Identify which cell holds the provided text, then report its (X, Y) central coordinate. 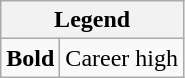
Legend (92, 20)
Career high (122, 58)
Bold (30, 58)
